Identify which cell holds the provided text, then report its (X, Y) central coordinate. 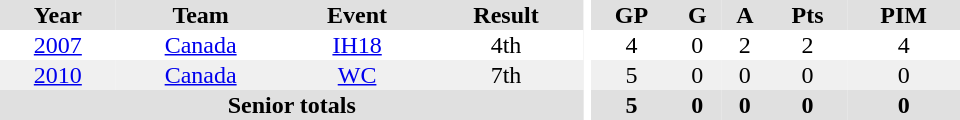
4th (506, 45)
Result (506, 15)
IH18 (358, 45)
A (745, 15)
Pts (808, 15)
2010 (58, 75)
PIM (904, 15)
Senior totals (292, 105)
7th (506, 75)
GP (631, 15)
Event (358, 15)
WC (358, 75)
Team (201, 15)
2007 (58, 45)
G (698, 15)
Year (58, 15)
